Extract the [X, Y] coordinate from the center of the cell holding the provided text.  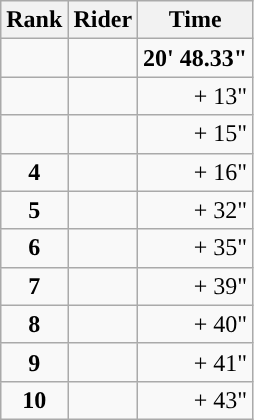
+ 16" [196, 172]
+ 13" [196, 96]
10 [34, 400]
7 [34, 286]
Rider [103, 20]
+ 15" [196, 134]
5 [34, 210]
Rank [34, 20]
8 [34, 324]
+ 40" [196, 324]
+ 41" [196, 362]
+ 35" [196, 248]
+ 32" [196, 210]
4 [34, 172]
9 [34, 362]
6 [34, 248]
+ 43" [196, 400]
Time [196, 20]
20' 48.33" [196, 58]
+ 39" [196, 286]
